Scan for the cell matching the given text and deliver its (X, Y) coordinate at center. 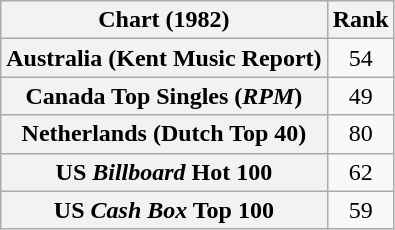
Canada Top Singles (RPM) (164, 96)
US Billboard Hot 100 (164, 172)
Netherlands (Dutch Top 40) (164, 134)
59 (360, 210)
54 (360, 58)
62 (360, 172)
US Cash Box Top 100 (164, 210)
80 (360, 134)
Chart (1982) (164, 20)
49 (360, 96)
Australia (Kent Music Report) (164, 58)
Rank (360, 20)
